For the text-containing cell, return its midpoint in (x, y) coordinate format. 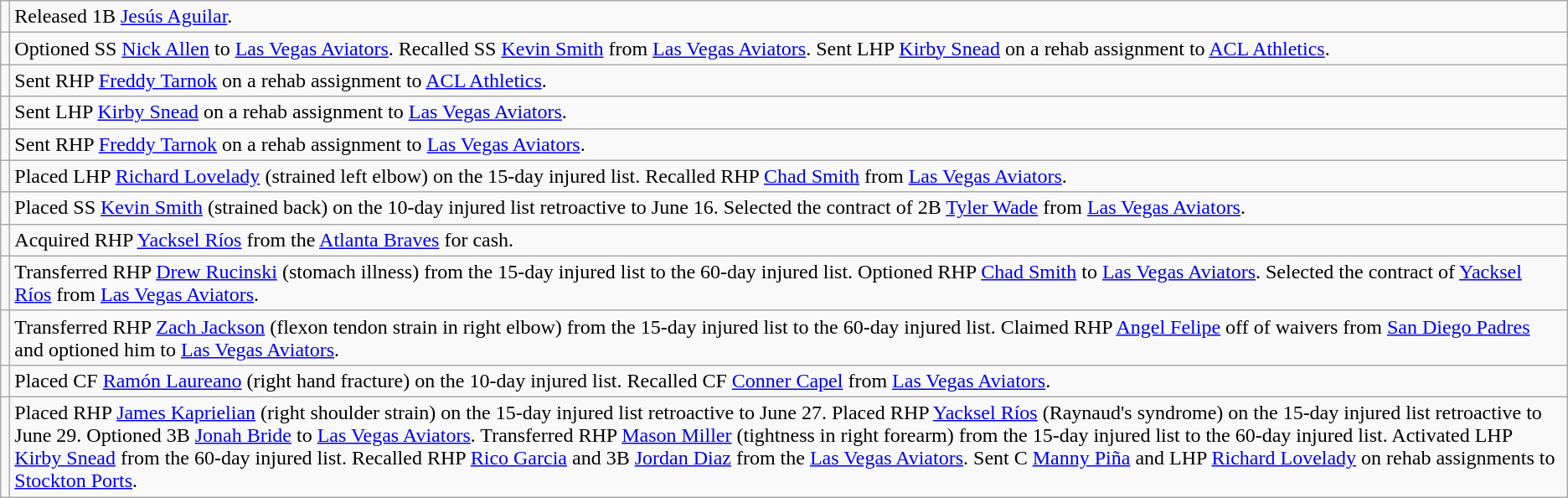
Released 1B Jesús Aguilar. (789, 17)
Placed LHP Richard Lovelady (strained left elbow) on the 15-day injured list. Recalled RHP Chad Smith from Las Vegas Aviators. (789, 176)
Acquired RHP Yacksel Ríos from the Atlanta Braves for cash. (789, 240)
Sent RHP Freddy Tarnok on a rehab assignment to ACL Athletics. (789, 80)
Placed CF Ramón Laureano (right hand fracture) on the 10-day injured list. Recalled CF Conner Capel from Las Vegas Aviators. (789, 381)
Sent RHP Freddy Tarnok on a rehab assignment to Las Vegas Aviators. (789, 144)
Sent LHP Kirby Snead on a rehab assignment to Las Vegas Aviators. (789, 112)
